Provide the (x, y) coordinate of the cell's center where the given text is located.  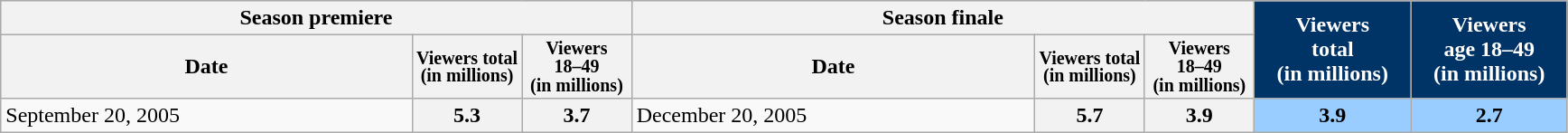
Season premiere (316, 18)
Viewerstotal(in millions) (1333, 50)
5.3 (466, 115)
Season finale (943, 18)
3.7 (576, 115)
5.7 (1089, 115)
September 20, 2005 (207, 115)
2.7 (1489, 115)
Viewersage 18–49(in millions) (1489, 50)
December 20, 2005 (833, 115)
